Extract the [X, Y] coordinate from the center of the cell holding the provided text.  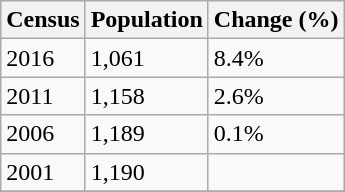
Census [43, 20]
8.4% [276, 58]
2006 [43, 134]
2011 [43, 96]
Population [146, 20]
1,061 [146, 58]
1,189 [146, 134]
1,190 [146, 172]
2016 [43, 58]
Change (%) [276, 20]
0.1% [276, 134]
2.6% [276, 96]
2001 [43, 172]
1,158 [146, 96]
